Scan for the cell matching the given text and deliver its (X, Y) coordinate at center. 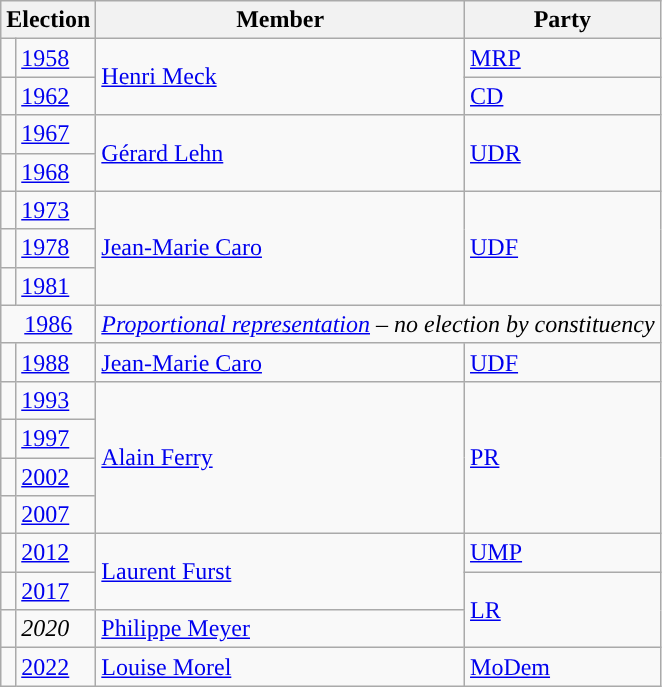
Henri Meck (280, 77)
Election (48, 20)
Alain Ferry (280, 457)
1981 (56, 286)
1968 (56, 172)
LR (563, 610)
Louise Morel (280, 667)
1997 (56, 438)
1978 (56, 248)
MoDem (563, 667)
2007 (56, 515)
1973 (56, 210)
2012 (56, 553)
2022 (56, 667)
1962 (56, 96)
UDR (563, 153)
Party (563, 20)
PR (563, 457)
1958 (56, 58)
1967 (56, 134)
UMP (563, 553)
Gérard Lehn (280, 153)
2002 (56, 477)
MRP (563, 58)
1993 (56, 400)
Philippe Meyer (280, 629)
2020 (56, 629)
2017 (56, 591)
Proportional representation – no election by constituency (378, 324)
CD (563, 96)
1986 (48, 324)
Member (280, 20)
Laurent Furst (280, 572)
1988 (56, 362)
